Find where the given text appears and provide that cell's center as (X, Y) coordinate. 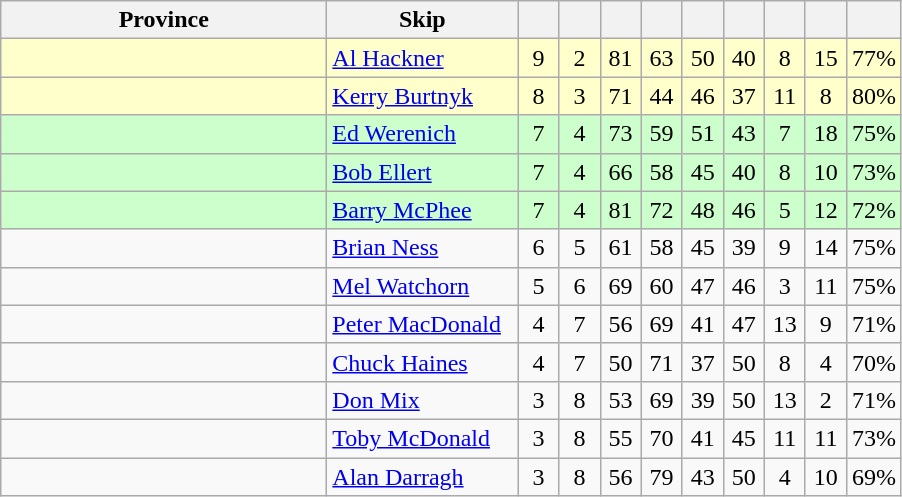
Toby McDonald (422, 438)
70 (662, 438)
69% (874, 477)
60 (662, 286)
55 (620, 438)
48 (702, 210)
Ed Werenich (422, 134)
Alan Darragh (422, 477)
70% (874, 362)
77% (874, 58)
80% (874, 96)
Mel Watchorn (422, 286)
Kerry Burtnyk (422, 96)
72% (874, 210)
14 (826, 248)
44 (662, 96)
Al Hackner (422, 58)
Barry McPhee (422, 210)
61 (620, 248)
Province (164, 20)
63 (662, 58)
Bob Ellert (422, 172)
Peter MacDonald (422, 324)
59 (662, 134)
51 (702, 134)
72 (662, 210)
73 (620, 134)
Chuck Haines (422, 362)
Brian Ness (422, 248)
15 (826, 58)
12 (826, 210)
79 (662, 477)
18 (826, 134)
66 (620, 172)
Don Mix (422, 400)
53 (620, 400)
Skip (422, 20)
